Provide the (X, Y) coordinate of the cell's center where the given text is located.  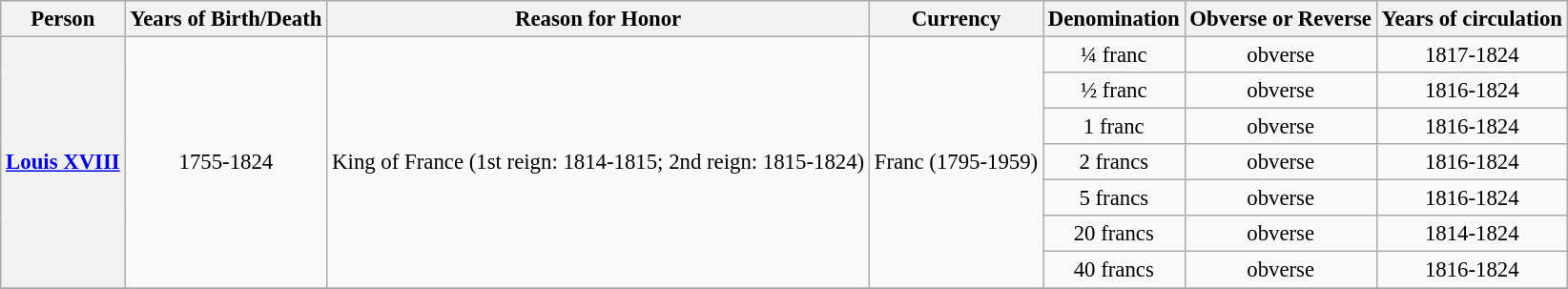
Franc (1795-1959) (956, 162)
5 francs (1114, 198)
Years of circulation (1472, 19)
Louis XVIII (63, 162)
½ franc (1114, 91)
Person (63, 19)
Obverse or Reverse (1280, 19)
Reason for Honor (599, 19)
1814-1824 (1472, 234)
20 francs (1114, 234)
2 francs (1114, 162)
Years of Birth/Death (226, 19)
40 francs (1114, 270)
Denomination (1114, 19)
1 franc (1114, 127)
King of France (1st reign: 1814-1815; 2nd reign: 1815-1824) (599, 162)
1817-1824 (1472, 55)
¼ franc (1114, 55)
1755-1824 (226, 162)
Currency (956, 19)
